Return [X, Y] of the center of cell containing provided text 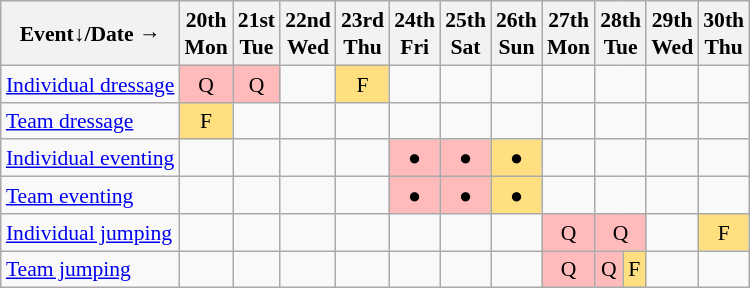
Team jumping [90, 268]
24thFri [414, 33]
Team dressage [90, 120]
Team eventing [90, 194]
29thWed [672, 33]
Individual eventing [90, 158]
23rdThu [362, 33]
21stTue [256, 33]
28thTue [620, 33]
Individual dressage [90, 84]
30thThu [724, 33]
Event↓/Date → [90, 33]
22ndWed [308, 33]
25thSat [466, 33]
Individual jumping [90, 232]
26thSun [516, 33]
20thMon [206, 33]
27thMon [568, 33]
